Return the [X, Y] coordinate for the center point of the cell that contains the specified text.  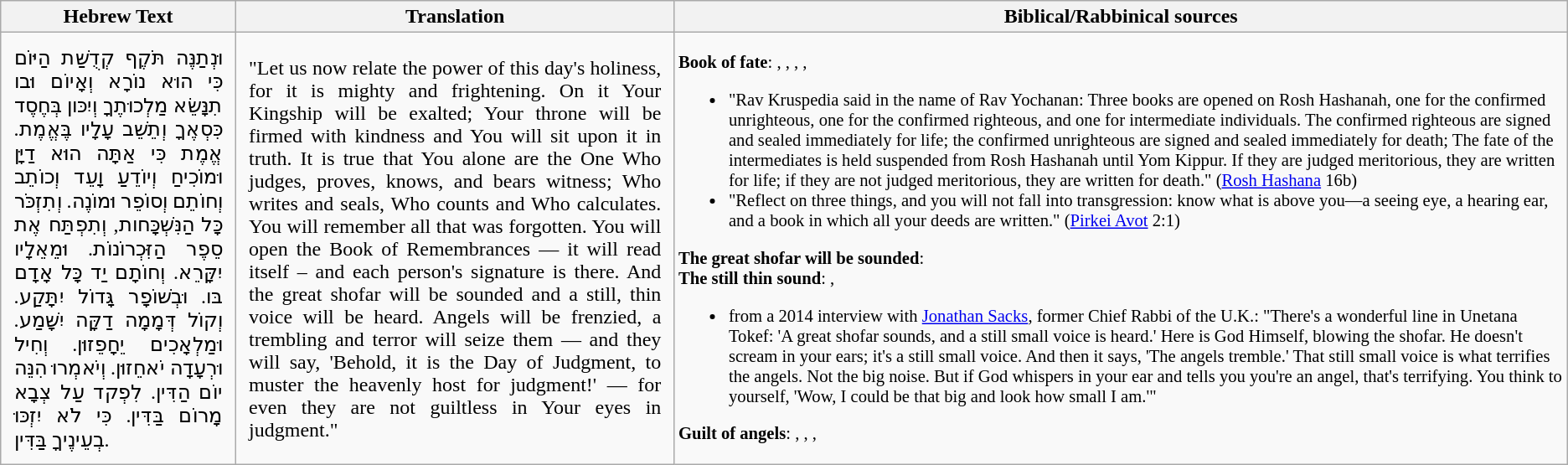
Hebrew Text [119, 17]
Translation [455, 17]
Biblical/Rabbinical sources [1121, 17]
